Return (x, y) of the center of cell containing provided text 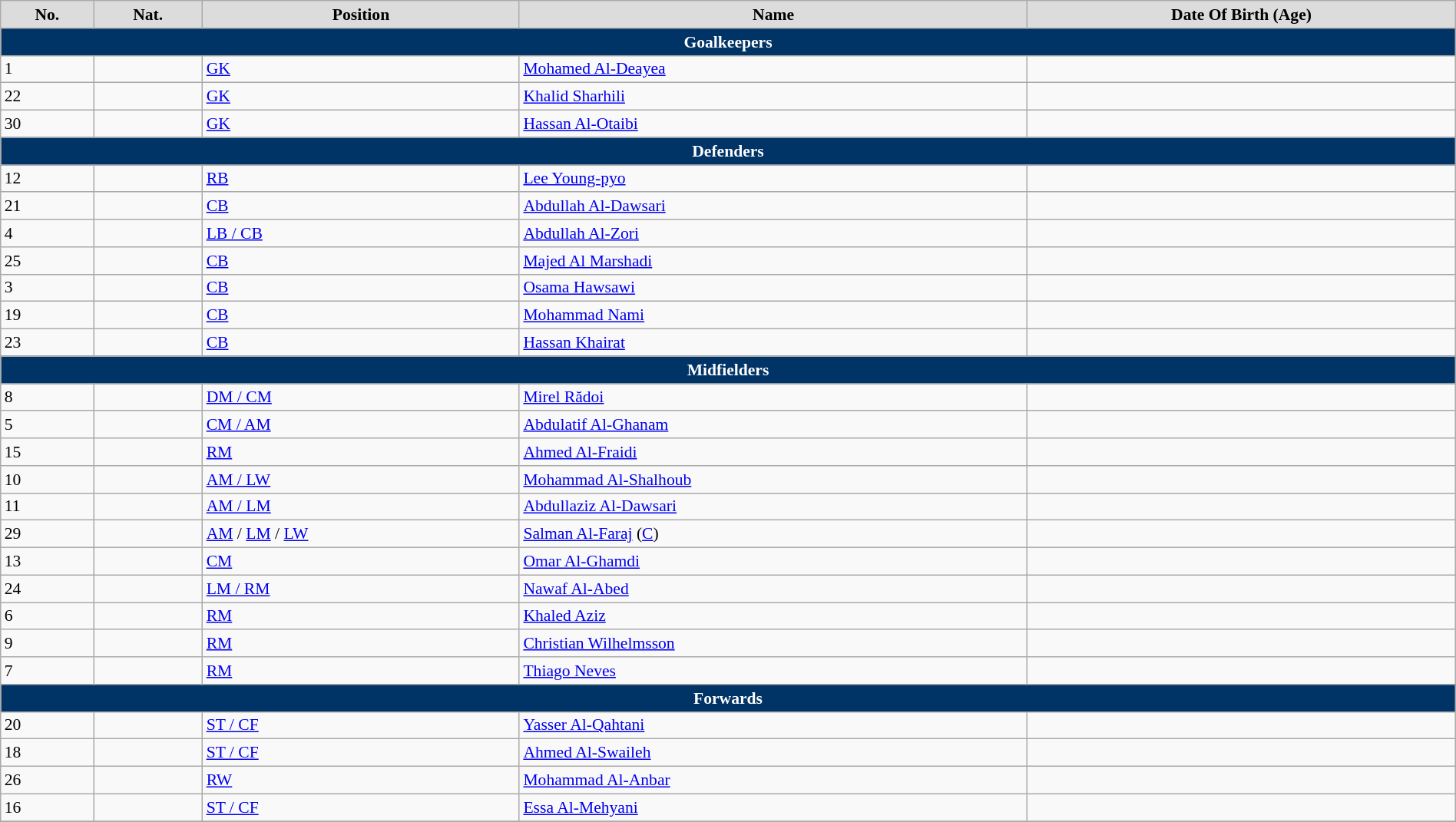
4 (48, 233)
22 (48, 97)
Goalkeepers (728, 42)
Position (361, 15)
Essa Al-Mehyani (773, 807)
Mohamed Al-Deayea (773, 69)
Abdulatif Al-Ghanam (773, 425)
Nawaf Al-Abed (773, 589)
Hassan Khairat (773, 343)
29 (48, 534)
Mohammad Al-Anbar (773, 781)
6 (48, 616)
15 (48, 452)
Nat. (148, 15)
AM / LM (361, 507)
21 (48, 206)
RB (361, 179)
Abdullah Al-Dawsari (773, 206)
Mohammad Al-Shalhoub (773, 480)
11 (48, 507)
Defenders (728, 151)
10 (48, 480)
3 (48, 288)
AM / LW (361, 480)
Khalid Sharhili (773, 97)
23 (48, 343)
Ahmed Al-Swaileh (773, 753)
RW (361, 781)
Thiago Neves (773, 671)
1 (48, 69)
Mirel Rădoi (773, 398)
19 (48, 315)
8 (48, 398)
26 (48, 781)
18 (48, 753)
Date Of Birth (Age) (1241, 15)
No. (48, 15)
5 (48, 425)
Abdullaziz Al-Dawsari (773, 507)
AM / LM / LW (361, 534)
CM / AM (361, 425)
30 (48, 124)
Abdullah Al-Zori (773, 233)
DM / CM (361, 398)
Osama Hawsawi (773, 288)
Name (773, 15)
Salman Al-Faraj (C) (773, 534)
25 (48, 261)
Mohammad Nami (773, 315)
Midfielders (728, 370)
Hassan Al-Otaibi (773, 124)
7 (48, 671)
Ahmed Al-Fraidi (773, 452)
CM (361, 562)
16 (48, 807)
12 (48, 179)
Lee Young-pyo (773, 179)
Yasser Al-Qahtani (773, 725)
LM / RM (361, 589)
Christian Wilhelmsson (773, 644)
24 (48, 589)
LB / CB (361, 233)
9 (48, 644)
Khaled Aziz (773, 616)
Forwards (728, 698)
20 (48, 725)
Majed Al Marshadi (773, 261)
13 (48, 562)
Omar Al-Ghamdi (773, 562)
